For the text-containing cell, return its midpoint in (X, Y) coordinate format. 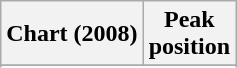
Peakposition (189, 34)
Chart (2008) (72, 34)
